For the text-containing cell, return its midpoint in (X, Y) coordinate format. 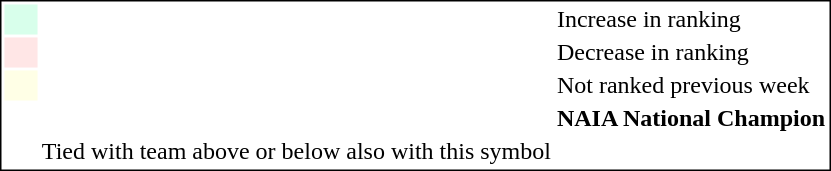
NAIA National Champion (690, 119)
Tied with team above or below also with this symbol (296, 151)
Decrease in ranking (690, 53)
Not ranked previous week (690, 85)
Increase in ranking (690, 19)
